Scan for the cell matching the given text and deliver its (x, y) coordinate at center. 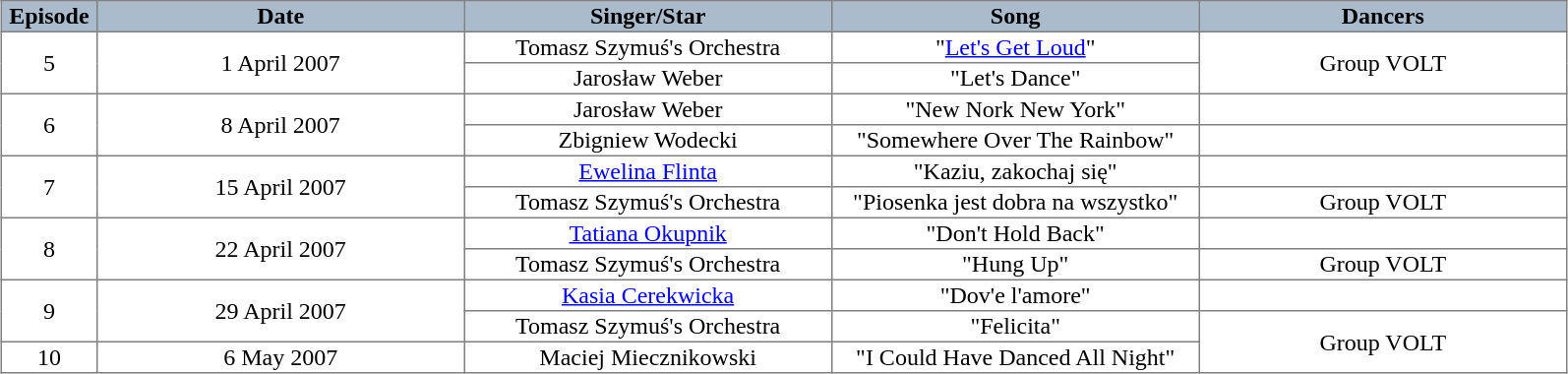
6 May 2007 (280, 357)
"Kaziu, zakochaj się" (1015, 171)
8 (49, 248)
Song (1015, 17)
Zbigniew Wodecki (648, 141)
Ewelina Flinta (648, 171)
Episode (49, 17)
"Let's Get Loud" (1015, 47)
"Somewhere Over The Rainbow" (1015, 141)
7 (49, 187)
"Hung Up" (1015, 265)
"New Nork New York" (1015, 109)
6 (49, 124)
"Dov'e l'amore" (1015, 295)
"Piosenka jest dobra na wszystko" (1015, 203)
Date (280, 17)
10 (49, 357)
22 April 2007 (280, 248)
Tatiana Okupnik (648, 233)
15 April 2007 (280, 187)
"Felicita" (1015, 327)
Singer/Star (648, 17)
"Let's Dance" (1015, 79)
Maciej Miecznikowski (648, 357)
8 April 2007 (280, 124)
9 (49, 311)
"Don't Hold Back" (1015, 233)
"I Could Have Danced All Night" (1015, 357)
Kasia Cerekwicka (648, 295)
5 (49, 63)
29 April 2007 (280, 311)
1 April 2007 (280, 63)
Dancers (1383, 17)
